Pinpoint the cell where the given text exists, returning its (x, y) midpoint coordinate. 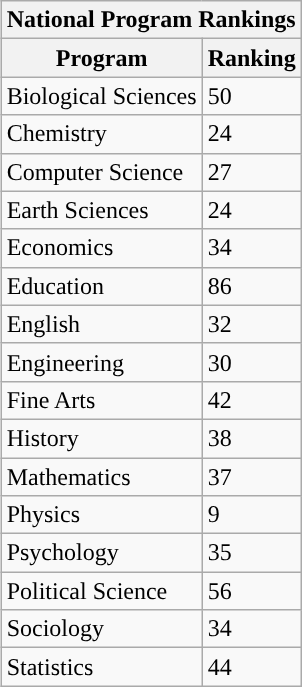
Physics (102, 515)
35 (252, 553)
27 (252, 172)
38 (252, 438)
Economics (102, 248)
Engineering (102, 362)
50 (252, 96)
National Program Rankings (151, 20)
Chemistry (102, 134)
Sociology (102, 629)
9 (252, 515)
30 (252, 362)
Biological Sciences (102, 96)
37 (252, 477)
Education (102, 286)
56 (252, 591)
32 (252, 324)
86 (252, 286)
Fine Arts (102, 400)
Program (102, 58)
Ranking (252, 58)
44 (252, 667)
History (102, 438)
42 (252, 400)
Statistics (102, 667)
Computer Science (102, 172)
Earth Sciences (102, 210)
Mathematics (102, 477)
Psychology (102, 553)
Political Science (102, 591)
English (102, 324)
